For the text-containing cell, return its midpoint in (x, y) coordinate format. 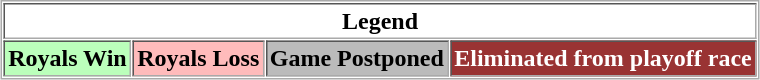
Royals Win (68, 58)
Royals Loss (198, 58)
Game Postponed (356, 58)
Legend (380, 21)
Eliminated from playoff race (604, 58)
